For the text-containing cell, return its midpoint in [x, y] coordinate format. 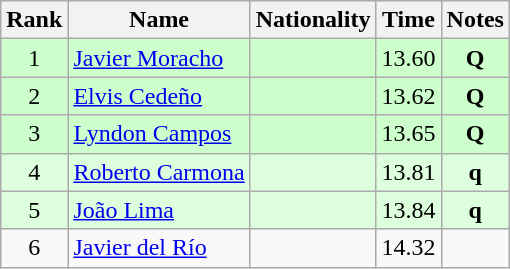
Time [408, 20]
14.32 [408, 248]
Name [159, 20]
Rank [34, 20]
Roberto Carmona [159, 172]
13.65 [408, 134]
13.84 [408, 210]
6 [34, 248]
Javier del Río [159, 248]
1 [34, 58]
Lyndon Campos [159, 134]
3 [34, 134]
2 [34, 96]
13.81 [408, 172]
Javier Moracho [159, 58]
4 [34, 172]
Nationality [313, 20]
Notes [475, 20]
5 [34, 210]
13.60 [408, 58]
13.62 [408, 96]
Elvis Cedeño [159, 96]
João Lima [159, 210]
